Pinpoint the cell where the given text exists, returning its (X, Y) midpoint coordinate. 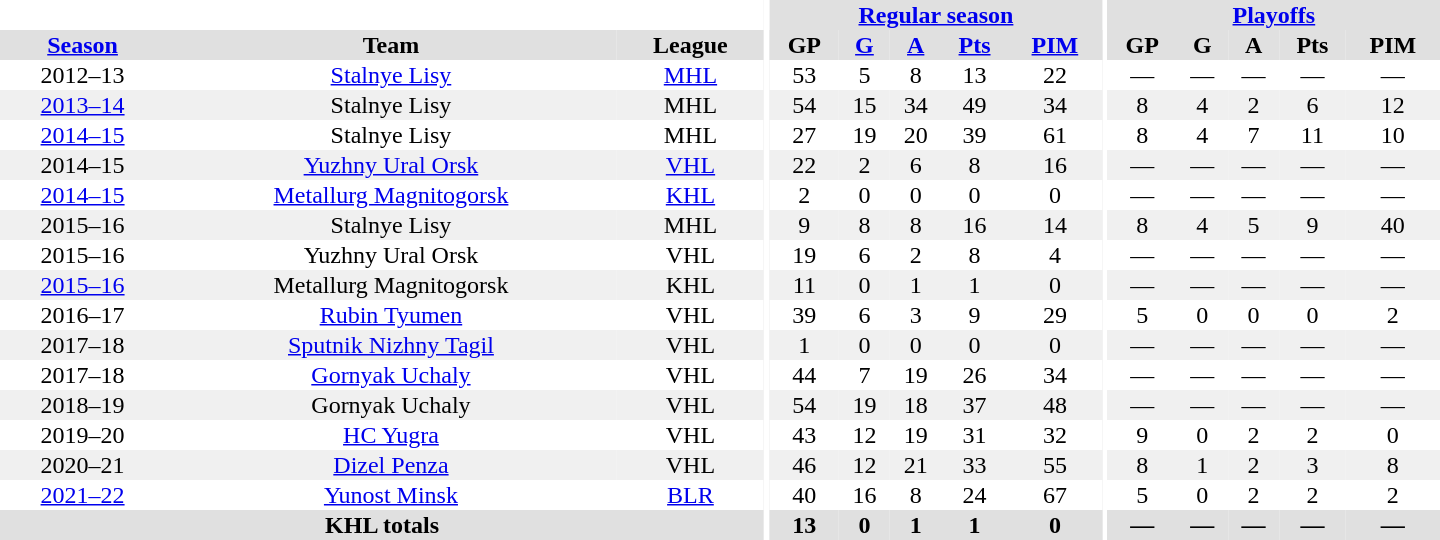
20 (916, 135)
61 (1055, 135)
Sputnik Nizhny Tagil (391, 345)
Playoffs (1274, 15)
49 (974, 105)
Dizel Penza (391, 465)
10 (1393, 135)
League (690, 45)
33 (974, 465)
2016–17 (82, 315)
29 (1055, 315)
2013–14 (82, 105)
2019–20 (82, 435)
48 (1055, 405)
18 (916, 405)
KHL totals (382, 525)
Yunost Minsk (391, 495)
44 (804, 375)
15 (864, 105)
Team (391, 45)
24 (974, 495)
Season (82, 45)
Regular season (936, 15)
46 (804, 465)
2021–22 (82, 495)
53 (804, 75)
32 (1055, 435)
Rubin Tyumen (391, 315)
67 (1055, 495)
2012–13 (82, 75)
2020–21 (82, 465)
55 (1055, 465)
37 (974, 405)
27 (804, 135)
14 (1055, 225)
2018–19 (82, 405)
31 (974, 435)
BLR (690, 495)
21 (916, 465)
43 (804, 435)
26 (974, 375)
HC Yugra (391, 435)
